From the cell containing the given text, extract its center point as (x, y) coordinate. 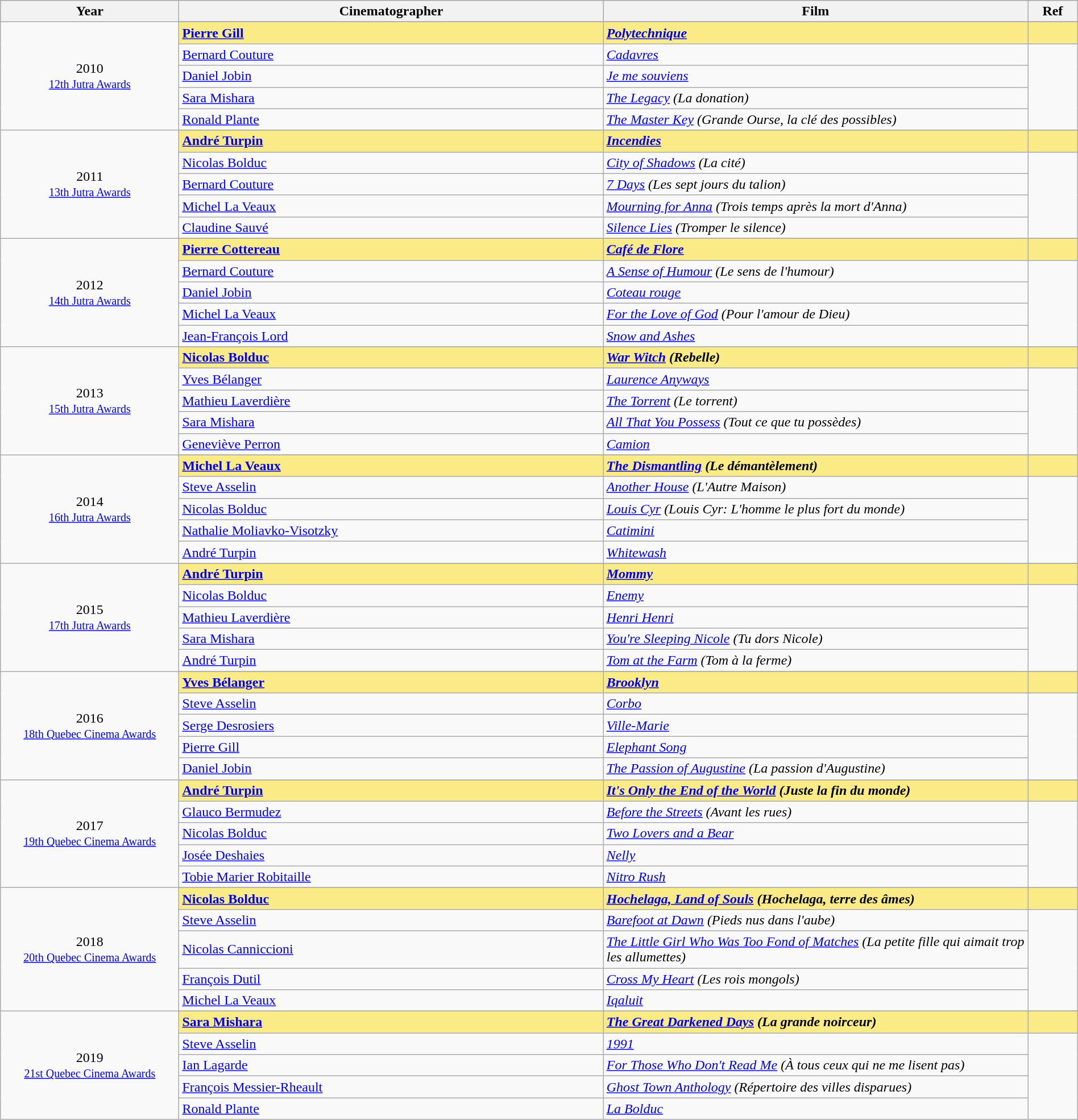
2012 14th Jutra Awards (90, 292)
Louis Cyr (Louis Cyr: L'homme le plus fort du monde) (815, 509)
Ian Lagarde (391, 1065)
Iqaluit (815, 1001)
Hochelaga, Land of Souls (Hochelaga, terre des âmes) (815, 898)
City of Shadows (La cité) (815, 163)
Pierre Cottereau (391, 249)
Ghost Town Anthology (Répertoire des villes disparues) (815, 1087)
Tobie Marier Robitaille (391, 877)
For Those Who Don't Read Me (À tous ceux qui ne me lisent pas) (815, 1065)
Tom at the Farm (Tom à la ferme) (815, 661)
7 Days (Les sept jours du talion) (815, 184)
For the Love of God (Pour l'amour de Dieu) (815, 314)
Two Lovers and a Bear (815, 833)
Catimini (815, 530)
Mommy (815, 574)
François Dutil (391, 978)
2011 13th Jutra Awards (90, 184)
The Great Darkened Days (La grande noirceur) (815, 1022)
Coteau rouge (815, 293)
Serge Desrosiers (391, 725)
Claudine Sauvé (391, 227)
Incendies (815, 141)
Barefoot at Dawn (Pieds nus dans l'aube) (815, 920)
Nitro Rush (815, 877)
The Master Key (Grande Ourse, la clé des possibles) (815, 119)
2017 19th Quebec Cinema Awards (90, 833)
Ref (1053, 11)
Nelly (815, 855)
Whitewash (815, 552)
Before the Streets (Avant les rues) (815, 812)
2014 16th Jutra Awards (90, 509)
Cross My Heart (Les rois mongols) (815, 978)
Café de Flore (815, 249)
Nicolas Canniccioni (391, 949)
1991 (815, 1044)
War Witch (Rebelle) (815, 358)
A Sense of Humour (Le sens de l'humour) (815, 271)
Josée Deshaies (391, 855)
The Little Girl Who Was Too Fond of Matches (La petite fille qui aimait trop les allumettes) (815, 949)
Film (815, 11)
Another House (L'Autre Maison) (815, 487)
Polytechnique (815, 33)
Corbo (815, 704)
2016 18th Quebec Cinema Awards (90, 725)
Year (90, 11)
It's Only the End of the World (Juste la fin du monde) (815, 790)
Nathalie Moliavko-Visotzky (391, 530)
Camion (815, 444)
Je me souviens (815, 76)
François Messier-Rheault (391, 1087)
2019 21st Quebec Cinema Awards (90, 1065)
2015 17th Jutra Awards (90, 617)
The Torrent (Le torrent) (815, 401)
Laurence Anyways (815, 379)
Brooklyn (815, 682)
Henri Henri (815, 617)
2013 15th Jutra Awards (90, 401)
Geneviève Perron (391, 444)
Ville-Marie (815, 725)
All That You Possess (Tout ce que tu possèdes) (815, 422)
Glauco Bermudez (391, 812)
The Legacy (La donation) (815, 98)
2018 20th Quebec Cinema Awards (90, 949)
Elephant Song (815, 747)
Mourning for Anna (Trois temps après la mort d'Anna) (815, 206)
Jean-François Lord (391, 336)
Enemy (815, 595)
The Dismantling (Le démantèlement) (815, 466)
Snow and Ashes (815, 336)
Cinematographer (391, 11)
The Passion of Augustine (La passion d'Augustine) (815, 769)
Cadavres (815, 55)
You're Sleeping Nicole (Tu dors Nicole) (815, 639)
Silence Lies (Tromper le silence) (815, 227)
2010 12th Jutra Awards (90, 76)
La Bolduc (815, 1109)
